Pinpoint the cell where the given text exists, returning its [x, y] midpoint coordinate. 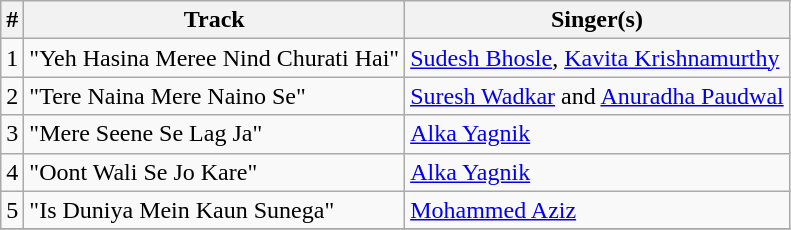
"Oont Wali Se Jo Kare" [214, 172]
Singer(s) [598, 20]
5 [12, 210]
Mohammed Aziz [598, 210]
"Tere Naina Mere Naino Se" [214, 96]
"Mere Seene Se Lag Ja" [214, 134]
3 [12, 134]
# [12, 20]
Sudesh Bhosle, Kavita Krishnamurthy [598, 58]
4 [12, 172]
1 [12, 58]
2 [12, 96]
"Is Duniya Mein Kaun Sunega" [214, 210]
Track [214, 20]
Suresh Wadkar and Anuradha Paudwal [598, 96]
"Yeh Hasina Meree Nind Churati Hai" [214, 58]
